Search for the cell housing the specified text and yield its [x, y] center coordinate. 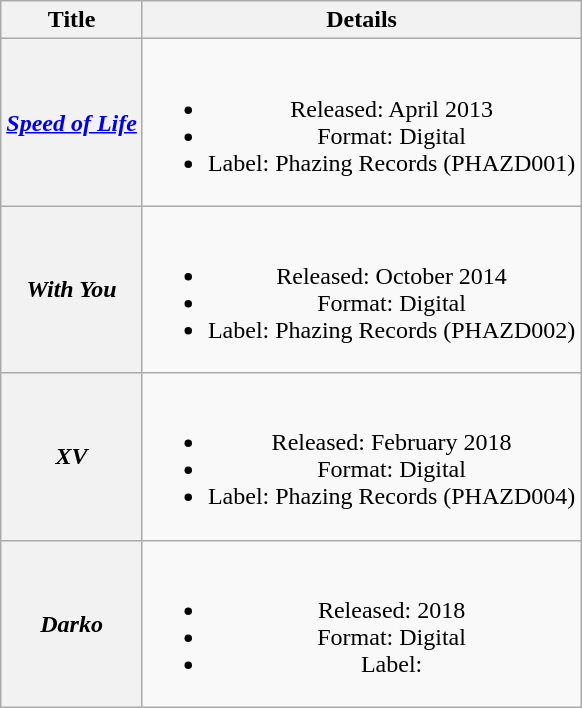
With You [72, 290]
Title [72, 20]
Darko [72, 624]
Released: 2018Format: DigitalLabel: [361, 624]
Released: October 2014Format: DigitalLabel: Phazing Records (PHAZD002) [361, 290]
Details [361, 20]
Released: February 2018Format: DigitalLabel: Phazing Records (PHAZD004) [361, 456]
Released: April 2013Format: DigitalLabel: Phazing Records (PHAZD001) [361, 122]
XV [72, 456]
Speed of Life [72, 122]
